Locate the cell with the specified text and output its (X, Y) center coordinate. 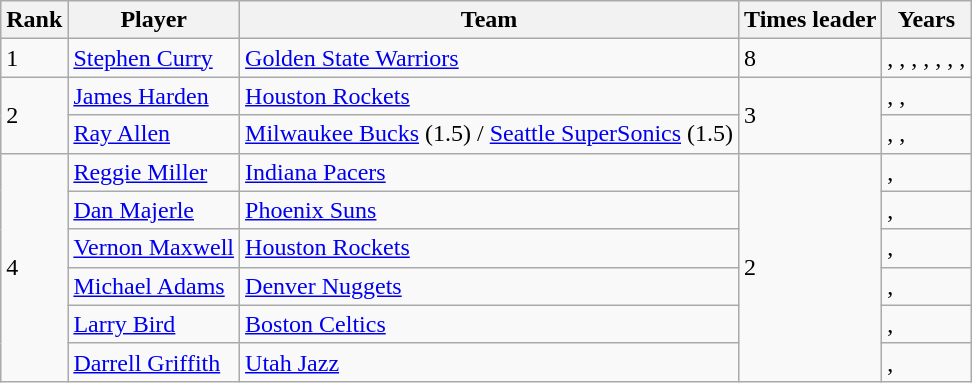
Rank (34, 20)
4 (34, 267)
Team (490, 20)
Reggie Miller (154, 172)
, , , , , , , (926, 58)
Player (154, 20)
3 (810, 115)
Boston Celtics (490, 324)
8 (810, 58)
Times leader (810, 20)
Darrell Griffith (154, 362)
Dan Majerle (154, 210)
Michael Adams (154, 286)
James Harden (154, 96)
Phoenix Suns (490, 210)
Golden State Warriors (490, 58)
1 (34, 58)
Years (926, 20)
Stephen Curry (154, 58)
Milwaukee Bucks (1.5) / Seattle SuperSonics (1.5) (490, 134)
Larry Bird (154, 324)
Utah Jazz (490, 362)
Denver Nuggets (490, 286)
Vernon Maxwell (154, 248)
Indiana Pacers (490, 172)
Ray Allen (154, 134)
